Determine the [x, y] coordinate at the center of the cell enclosing the given text.  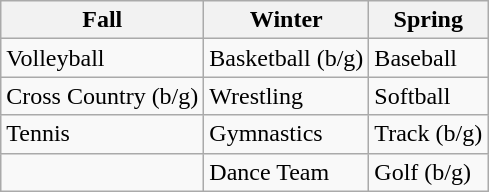
Fall [102, 20]
Track (b/g) [428, 134]
Gymnastics [286, 134]
Winter [286, 20]
Spring [428, 20]
Golf (b/g) [428, 172]
Softball [428, 96]
Baseball [428, 58]
Tennis [102, 134]
Wrestling [286, 96]
Volleyball [102, 58]
Cross Country (b/g) [102, 96]
Dance Team [286, 172]
Basketball (b/g) [286, 58]
